Return the (X, Y) coordinate for the center point of the cell that contains the specified text.  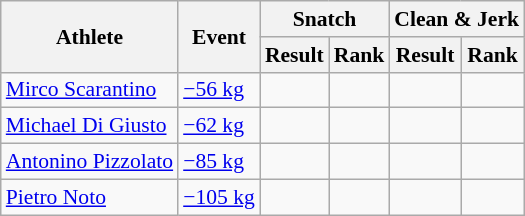
Antonino Pizzolato (90, 162)
−62 kg (219, 126)
Event (219, 36)
Snatch (324, 19)
Michael Di Giusto (90, 126)
−85 kg (219, 162)
Pietro Noto (90, 197)
−105 kg (219, 197)
Athlete (90, 36)
Clean & Jerk (456, 19)
−56 kg (219, 90)
Mirco Scarantino (90, 90)
